Find where the given text appears and provide that cell's center as (X, Y) coordinate. 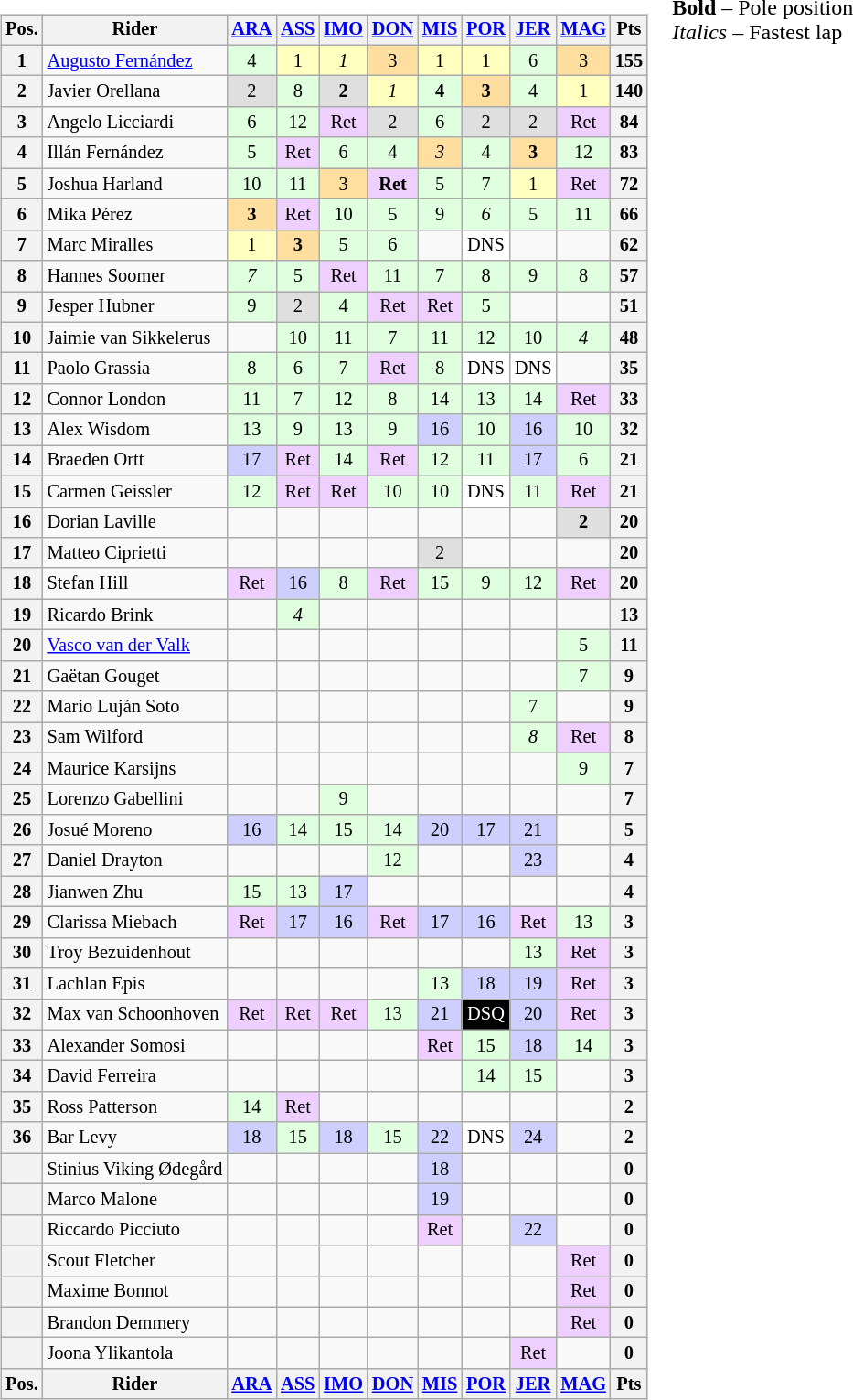
66 (629, 215)
34 (22, 1076)
62 (629, 245)
Gaëtan Gouget (135, 676)
29 (22, 923)
36 (22, 1138)
Sam Wilford (135, 738)
Connor London (135, 400)
Joona Ylikantola (135, 1353)
57 (629, 276)
84 (629, 123)
Maxime Bonnot (135, 1292)
Angelo Licciardi (135, 123)
72 (629, 184)
Illán Fernández (135, 153)
Jaimie van Sikkelerus (135, 337)
Javier Orellana (135, 91)
Ross Patterson (135, 1107)
48 (629, 337)
Stinius Viking Ødegård (135, 1169)
Riccardo Picciuto (135, 1230)
Stefan Hill (135, 583)
Vasco van der Valk (135, 646)
28 (22, 892)
Brandon Demmery (135, 1322)
Paolo Grassia (135, 369)
Maurice Karsijns (135, 768)
Dorian Laville (135, 522)
Jianwen Zhu (135, 892)
Clarissa Miebach (135, 923)
Scout Fletcher (135, 1261)
Hannes Soomer (135, 276)
David Ferreira (135, 1076)
83 (629, 153)
30 (22, 953)
155 (629, 60)
Carmen Geissler (135, 491)
Mika Pérez (135, 215)
26 (22, 830)
Marco Malone (135, 1200)
25 (22, 799)
Braeden Ortt (135, 461)
140 (629, 91)
Augusto Fernández (135, 60)
Jesper Hubner (135, 307)
Marc Miralles (135, 245)
Josué Moreno (135, 830)
27 (22, 860)
DSQ (486, 1015)
Max van Schoonhoven (135, 1015)
Alexander Somosi (135, 1045)
Lachlan Epis (135, 984)
Joshua Harland (135, 184)
Daniel Drayton (135, 860)
Troy Bezuidenhout (135, 953)
31 (22, 984)
Bar Levy (135, 1138)
51 (629, 307)
Mario Luján Soto (135, 707)
Alex Wisdom (135, 430)
Matteo Ciprietti (135, 553)
Lorenzo Gabellini (135, 799)
Ricardo Brink (135, 615)
